Search for the cell housing the specified text and yield its [x, y] center coordinate. 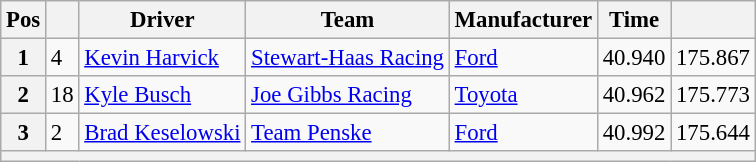
40.962 [634, 95]
1 [24, 58]
4 [62, 58]
Manufacturer [523, 20]
40.992 [634, 133]
175.773 [714, 95]
Kyle Busch [162, 95]
Pos [24, 20]
175.644 [714, 133]
Kevin Harvick [162, 58]
Team Penske [348, 133]
Toyota [523, 95]
Driver [162, 20]
Stewart-Haas Racing [348, 58]
Time [634, 20]
40.940 [634, 58]
3 [24, 133]
175.867 [714, 58]
Brad Keselowski [162, 133]
18 [62, 95]
Joe Gibbs Racing [348, 95]
Team [348, 20]
